Determine the [X, Y] coordinate at the center of the cell enclosing the given text.  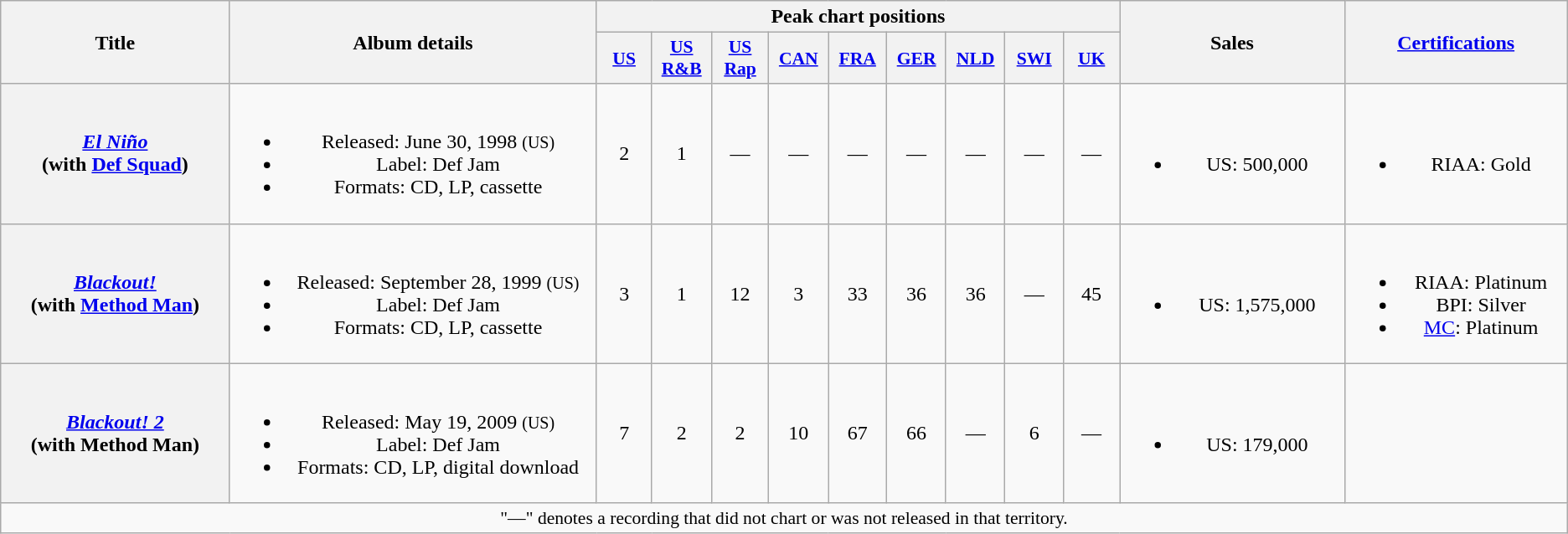
Blackout!(with Method Man) [116, 293]
Album details [413, 42]
Peak chart positions [858, 17]
Certifications [1456, 42]
UK [1091, 59]
66 [916, 434]
45 [1091, 293]
Title [116, 42]
67 [858, 434]
"—" denotes a recording that did not chart or was not released in that territory. [784, 518]
RIAA: PlatinumBPI: SilverMC: Platinum [1456, 293]
7 [624, 434]
USR&B [682, 59]
Released: June 30, 1998 (US)Label: Def JamFormats: CD, LP, cassette [413, 154]
US: 1,575,000 [1232, 293]
US [624, 59]
6 [1034, 434]
RIAA: Gold [1456, 154]
GER [916, 59]
FRA [858, 59]
Sales [1232, 42]
CAN [799, 59]
Released: September 28, 1999 (US)Label: Def JamFormats: CD, LP, cassette [413, 293]
Blackout! 2(with Method Man) [116, 434]
El Niño(with Def Squad) [116, 154]
10 [799, 434]
12 [740, 293]
NLD [975, 59]
33 [858, 293]
US: 179,000 [1232, 434]
SWI [1034, 59]
USRap [740, 59]
US: 500,000 [1232, 154]
Released: May 19, 2009 (US)Label: Def JamFormats: CD, LP, digital download [413, 434]
